Return the [X, Y] coordinate for the center point of the cell that contains the specified text.  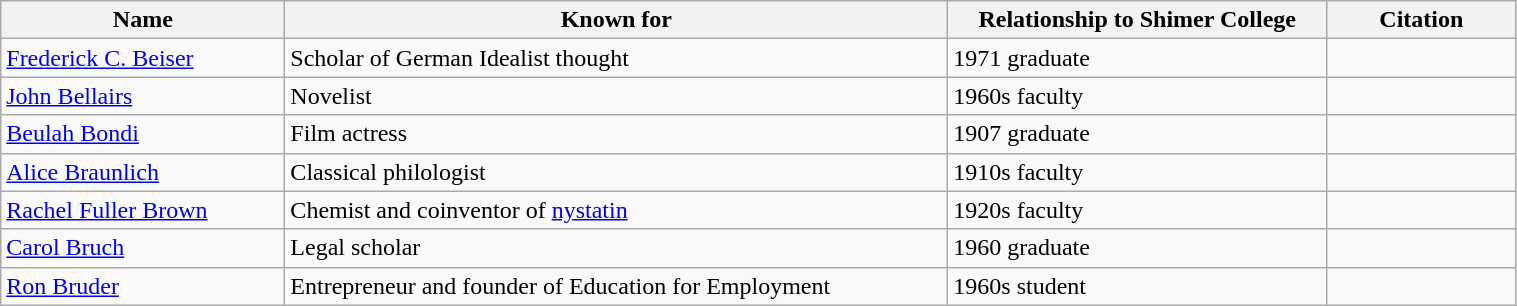
Frederick C. Beiser [143, 58]
Entrepreneur and founder of Education for Employment [616, 286]
Relationship to Shimer College [1138, 20]
Novelist [616, 96]
Rachel Fuller Brown [143, 210]
1960s faculty [1138, 96]
Chemist and coinventor of nystatin [616, 210]
Beulah Bondi [143, 134]
Carol Bruch [143, 248]
Citation [1422, 20]
Name [143, 20]
Scholar of German Idealist thought [616, 58]
Known for [616, 20]
1910s faculty [1138, 172]
1960s student [1138, 286]
1960 graduate [1138, 248]
Ron Bruder [143, 286]
Classical philologist [616, 172]
Alice Braunlich [143, 172]
Legal scholar [616, 248]
1920s faculty [1138, 210]
Film actress [616, 134]
John Bellairs [143, 96]
1907 graduate [1138, 134]
1971 graduate [1138, 58]
